Pinpoint the cell where the given text exists, returning its (X, Y) midpoint coordinate. 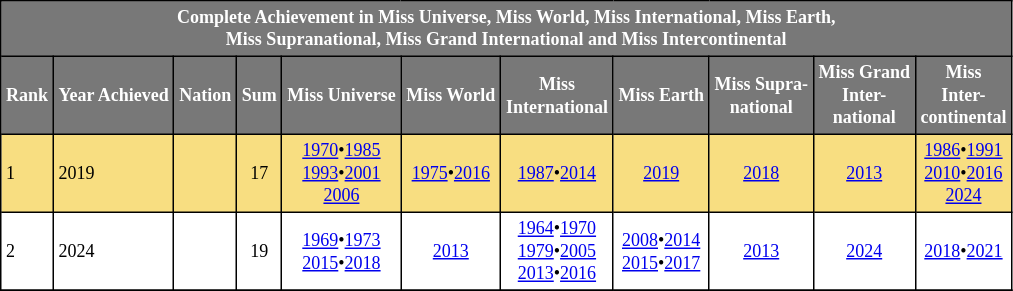
2018 (761, 173)
2 (28, 251)
Miss Earth (661, 95)
2008•20142015•2017 (661, 251)
1964•19701979•20052013•2016 (558, 251)
Miss World (451, 95)
1969•19732015•2018 (342, 251)
Rank (28, 95)
1970•19851993•20012006 (342, 173)
19 (259, 251)
1975•2016 (451, 173)
Miss GrandInter-national (864, 95)
Nation (206, 95)
Miss Universe (342, 95)
Miss Supra-national (761, 95)
1986•19912010•20162024 (964, 173)
17 (259, 173)
2018•2021 (964, 251)
1987•2014 (558, 173)
Year Achieved (114, 95)
Sum (259, 95)
1 (28, 173)
MissInternational (558, 95)
MissInter-continental (964, 95)
